Find where the given text appears and provide that cell's center as [x, y] coordinate. 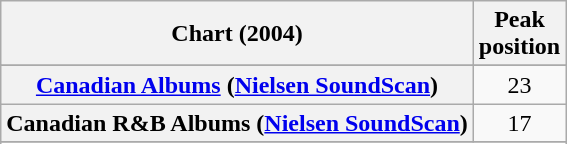
17 [519, 123]
23 [519, 85]
Chart (2004) [238, 34]
Canadian Albums (Nielsen SoundScan) [238, 85]
Canadian R&B Albums (Nielsen SoundScan) [238, 123]
Peakposition [519, 34]
